Detect which cell encompasses the target text, then output its [X, Y] center coordinate. 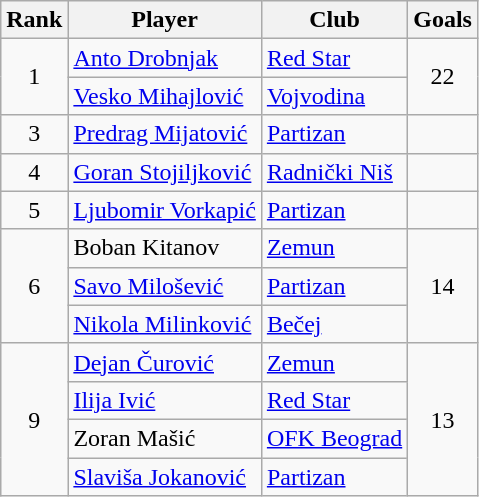
14 [443, 286]
6 [34, 286]
3 [34, 134]
Ljubomir Vorkapić [165, 210]
Nikola Milinković [165, 324]
Bečej [334, 324]
Club [334, 20]
Player [165, 20]
Anto Drobnjak [165, 58]
Vojvodina [334, 96]
Goran Stojiljković [165, 172]
Goals [443, 20]
Boban Kitanov [165, 248]
5 [34, 210]
Zoran Mašić [165, 438]
Rank [34, 20]
Vesko Mihajlović [165, 96]
OFK Beograd [334, 438]
9 [34, 419]
Radnički Niš [334, 172]
4 [34, 172]
Dejan Čurović [165, 362]
Predrag Mijatović [165, 134]
22 [443, 77]
1 [34, 77]
Ilija Ivić [165, 400]
13 [443, 419]
Savo Milošević [165, 286]
Slaviša Jokanović [165, 477]
